Locate the cell with the specified text and output its (X, Y) center coordinate. 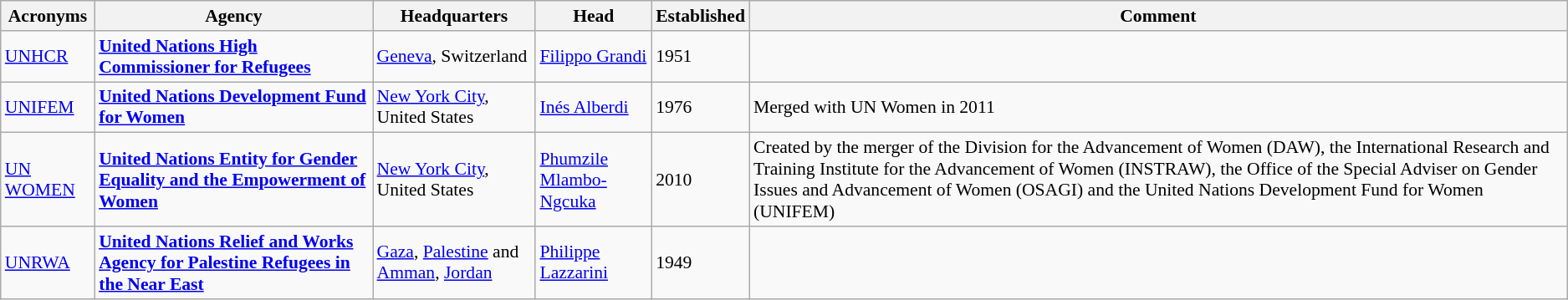
Agency (233, 16)
Gaza, Palestine and Amman, Jordan (455, 262)
Philippe Lazzarini (594, 262)
1949 (701, 262)
United Nations Relief and Works Agency for Palestine Refugees in the Near East (233, 262)
2010 (701, 180)
UNIFEM (48, 107)
Filippo Grandi (594, 57)
Headquarters (455, 16)
Inés Alberdi (594, 107)
Phumzile Mlambo-Ngcuka (594, 180)
Geneva, Switzerland (455, 57)
UN WOMEN (48, 180)
UNHCR (48, 57)
1976 (701, 107)
Merged with UN Women in 2011 (1158, 107)
1951 (701, 57)
Established (701, 16)
Comment (1158, 16)
United Nations High Commissioner for Refugees (233, 57)
Head (594, 16)
United Nations Entity for Gender Equality and the Empowerment of Women (233, 180)
UNRWA (48, 262)
United Nations Development Fund for Women (233, 107)
Acronyms (48, 16)
